Capture the cell that displays the provided text and extract its (x, y) central coordinate. 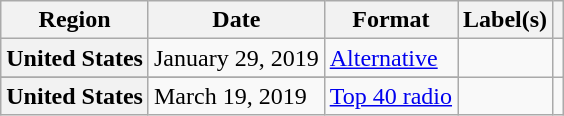
Label(s) (506, 20)
Format (390, 20)
Region (75, 20)
Date (236, 20)
Alternative (390, 58)
Top 40 radio (390, 96)
January 29, 2019 (236, 58)
March 19, 2019 (236, 96)
